Detect which cell encompasses the target text, then output its (x, y) center coordinate. 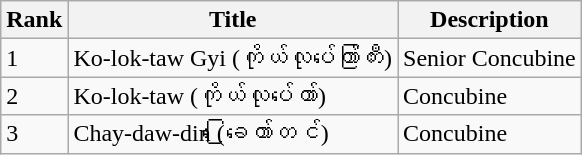
2 (34, 96)
Title (233, 20)
Ko-lok-taw Gyi (ကိုယ်လုပ်တော်ကြီး) (233, 58)
Senior Concubine (490, 58)
Description (490, 20)
1 (34, 58)
3 (34, 134)
Rank (34, 20)
Ko-lok-taw (ကိုယ်လုပ်တော်) (233, 96)
Chay-daw-din (ခြေတော်တင်) (233, 134)
